Find where the given text appears and provide that cell's center as [x, y] coordinate. 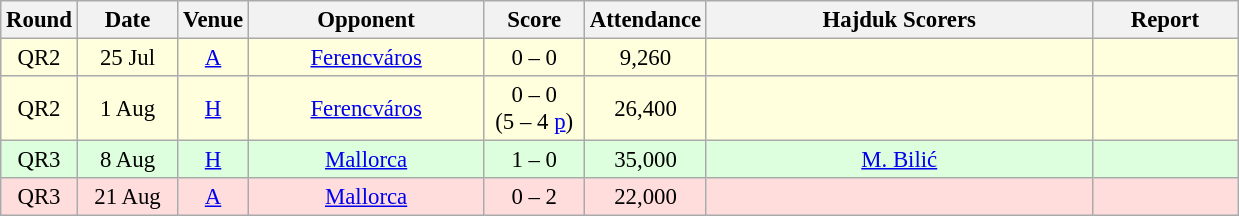
1 Aug [128, 108]
8 Aug [128, 160]
0 – 0(5 – 4 p) [534, 108]
M. Bilić [899, 160]
22,000 [646, 197]
21 Aug [128, 197]
1 – 0 [534, 160]
0 – 0 [534, 58]
Score [534, 20]
26,400 [646, 108]
35,000 [646, 160]
Round [39, 20]
Venue [214, 20]
Report [1165, 20]
Attendance [646, 20]
9,260 [646, 58]
Opponent [366, 20]
Hajduk Scorers [899, 20]
0 – 2 [534, 197]
25 Jul [128, 58]
Date [128, 20]
